Output the [x, y] coordinate of the center of the cell containing the given text.  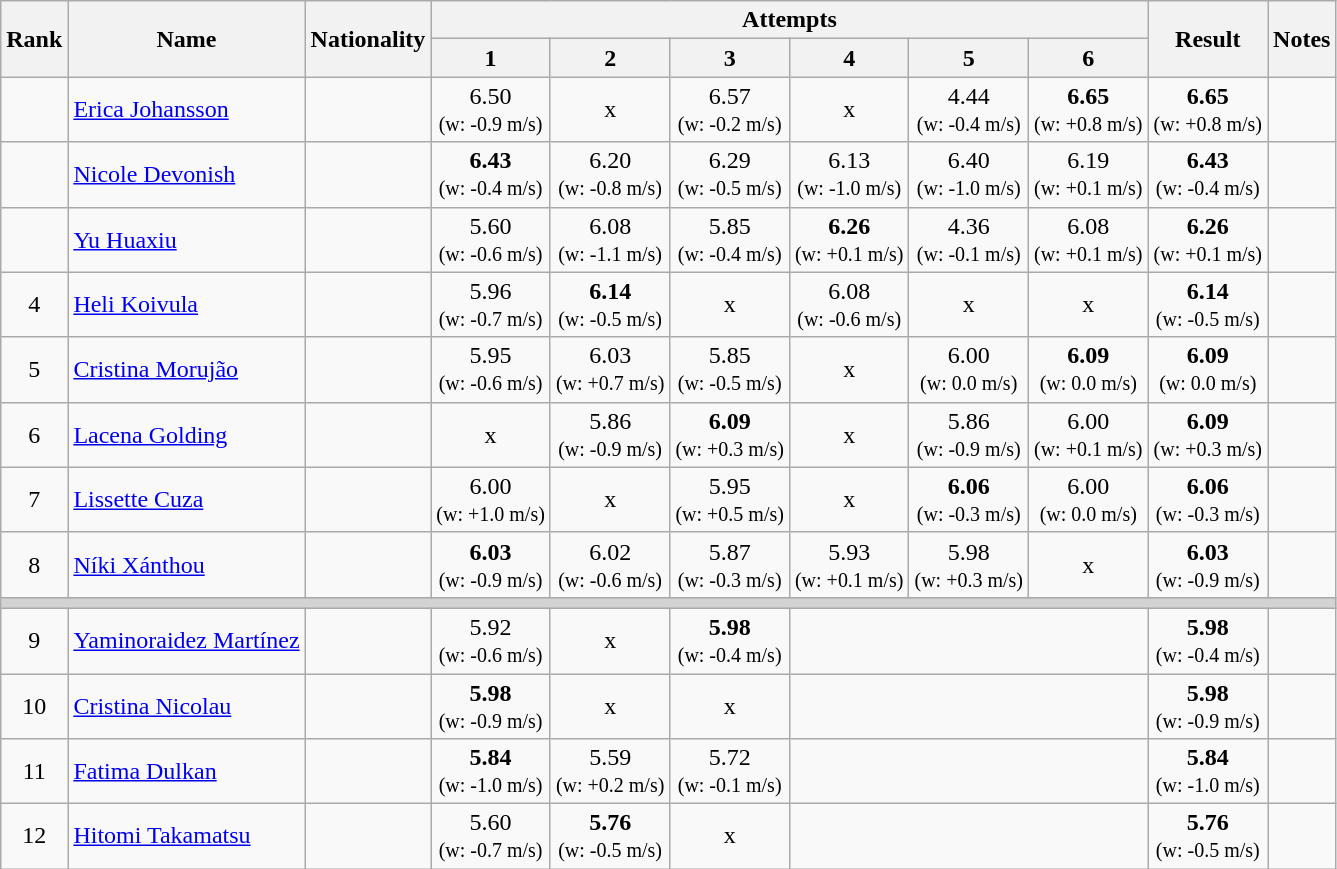
6.08(w: -1.1 m/s) [610, 240]
8 [34, 564]
5.76(w: -0.5 m/s) [610, 836]
Result [1208, 39]
6.09(w: 0.0 m/s) [1088, 370]
11 [34, 772]
6.03(w: -0.9 m/s) [491, 564]
12 [34, 836]
6.65 (w: +0.8 m/s) [1208, 110]
6.50(w: -0.9 m/s) [491, 110]
7 [34, 500]
Cristina Nicolau [186, 706]
6.19(w: +0.1 m/s) [1088, 174]
6.26 (w: +0.1 m/s) [1208, 240]
5.72(w: -0.1 m/s) [730, 772]
5.98(w: -0.4 m/s) [730, 640]
Hitomi Takamatsu [186, 836]
Fatima Dulkan [186, 772]
Yu Huaxiu [186, 240]
6.65(w: +0.8 m/s) [1088, 110]
Lacena Golding [186, 434]
5.60(w: -0.6 m/s) [491, 240]
6.43(w: -0.4 m/s) [491, 174]
5.84(w: -1.0 m/s) [491, 772]
6.40(w: -1.0 m/s) [969, 174]
5.59(w: +0.2 m/s) [610, 772]
6.26(w: +0.1 m/s) [849, 240]
6.02(w: -0.6 m/s) [610, 564]
5.60(w: -0.7 m/s) [491, 836]
5.76 (w: -0.5 m/s) [1208, 836]
5.95(w: +0.5 m/s) [730, 500]
6.13(w: -1.0 m/s) [849, 174]
6.20(w: -0.8 m/s) [610, 174]
6.08(w: -0.6 m/s) [849, 304]
Erica Johansson [186, 110]
Lissette Cuza [186, 500]
6.29(w: -0.5 m/s) [730, 174]
6.14 (w: -0.5 m/s) [1208, 304]
5.85(w: -0.5 m/s) [730, 370]
6.06(w: -0.3 m/s) [969, 500]
Heli Koivula [186, 304]
5.85(w: -0.4 m/s) [730, 240]
6.14(w: -0.5 m/s) [610, 304]
4.36(w: -0.1 m/s) [969, 240]
2 [610, 58]
5.92(w: -0.6 m/s) [491, 640]
6.09(w: +0.3 m/s) [730, 434]
5.93(w: +0.1 m/s) [849, 564]
10 [34, 706]
Cristina Morujão [186, 370]
Attempts [790, 20]
6.43 (w: -0.4 m/s) [1208, 174]
Yaminoraidez Martínez [186, 640]
4.44(w: -0.4 m/s) [969, 110]
6.57(w: -0.2 m/s) [730, 110]
Nicole Devonish [186, 174]
Name [186, 39]
6.03 (w: -0.9 m/s) [1208, 564]
Nationality [368, 39]
5.98 (w: -0.9 m/s) [1208, 706]
5.98 (w: -0.4 m/s) [1208, 640]
Rank [34, 39]
6.03(w: +0.7 m/s) [610, 370]
Notes [1302, 39]
5.98(w: +0.3 m/s) [969, 564]
6.00(w: +1.0 m/s) [491, 500]
6.06 (w: -0.3 m/s) [1208, 500]
6.08(w: +0.1 m/s) [1088, 240]
5.84 (w: -1.0 m/s) [1208, 772]
1 [491, 58]
6.00(w: +0.1 m/s) [1088, 434]
6.09 (w: +0.3 m/s) [1208, 434]
5.98(w: -0.9 m/s) [491, 706]
5.87(w: -0.3 m/s) [730, 564]
9 [34, 640]
5.96(w: -0.7 m/s) [491, 304]
6.09 (w: 0.0 m/s) [1208, 370]
Níki Xánthou [186, 564]
3 [730, 58]
5.95(w: -0.6 m/s) [491, 370]
